Capture the cell that displays the provided text and extract its [x, y] central coordinate. 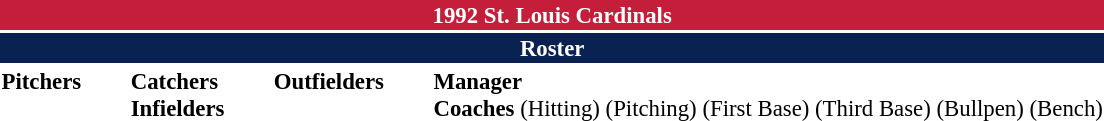
Roster [552, 48]
1992 St. Louis Cardinals [552, 15]
